Pinpoint the cell where the given text exists, returning its [x, y] midpoint coordinate. 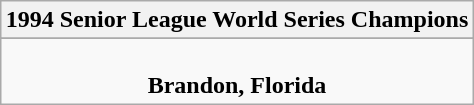
1994 Senior League World Series Champions [237, 20]
Brandon, Florida [237, 72]
